Provide the (x, y) coordinate of the cell's center where the given text is located.  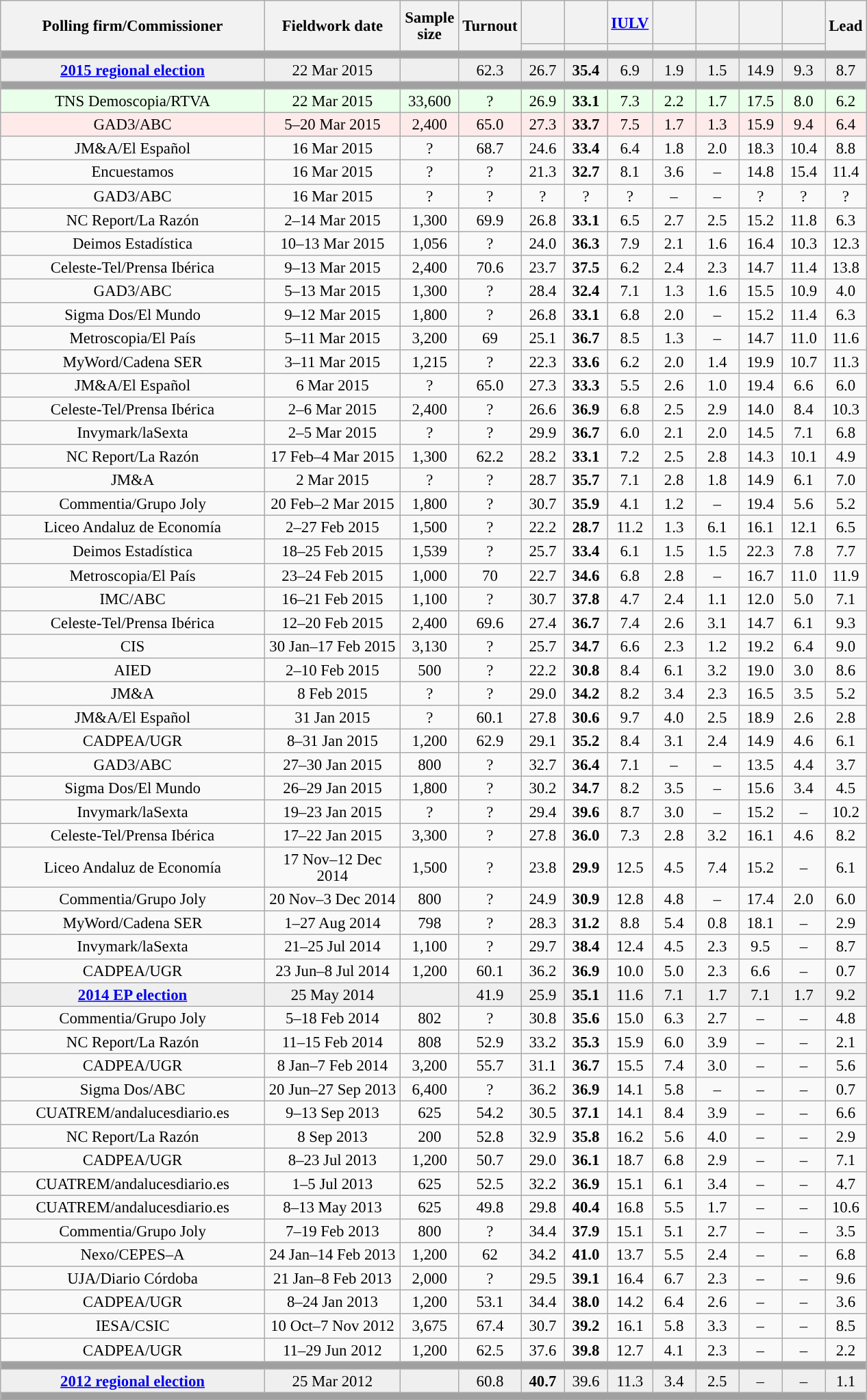
9.2 (846, 995)
16.8 (630, 1208)
9–12 Mar 2015 (332, 315)
11.8 (804, 219)
18–25 Feb 2015 (332, 552)
Fieldwork date (332, 26)
13.7 (630, 1255)
49.8 (490, 1208)
7.0 (846, 481)
23 Jun–8 Jul 2014 (332, 971)
8 Jan–7 Feb 2014 (332, 1066)
8–24 Jan 2013 (332, 1303)
69 (490, 338)
29.1 (542, 741)
Sigma Dos/ABC (133, 1089)
25 May 2014 (332, 995)
2014 EP election (133, 995)
50.7 (490, 1160)
9.7 (630, 718)
16.7 (760, 575)
1–5 Jul 2013 (332, 1184)
12.0 (760, 599)
16.2 (630, 1137)
60.8 (490, 1381)
35.8 (586, 1137)
21.3 (542, 173)
9.5 (760, 947)
200 (429, 1137)
2012 regional election (133, 1381)
31 Jan 2015 (332, 718)
62.2 (490, 456)
34.6 (586, 575)
38.0 (586, 1303)
35.6 (586, 1018)
Sample size (429, 26)
10–13 Mar 2015 (332, 244)
38.4 (586, 947)
1,000 (429, 575)
Polling firm/Commissioner (133, 26)
69.9 (490, 219)
Lead (846, 26)
2–6 Mar 2015 (332, 410)
35.1 (586, 995)
TNS Demoscopia/RTVA (133, 101)
17.4 (760, 900)
19–23 Jan 2015 (332, 812)
52.5 (490, 1184)
39.2 (586, 1326)
31.2 (586, 923)
30 Jan–17 Feb 2015 (332, 647)
2–27 Feb 2015 (332, 527)
9.4 (804, 125)
12.4 (630, 947)
33.6 (586, 362)
13.8 (846, 267)
29.4 (542, 812)
11–29 Jun 2012 (332, 1349)
54.2 (490, 1112)
2,000 (429, 1278)
8 Feb 2015 (332, 693)
26–29 Jan 2015 (332, 789)
22.7 (542, 575)
9.6 (846, 1278)
26.9 (542, 101)
37.1 (586, 1112)
IMC/ABC (133, 599)
20 Feb–2 Mar 2015 (332, 504)
6.7 (674, 1278)
19.2 (760, 647)
16–21 Feb 2015 (332, 599)
6 Mar 2015 (332, 385)
7.8 (804, 552)
62.3 (490, 70)
5–20 Mar 2015 (332, 125)
16.5 (760, 693)
24 Jan–14 Feb 2013 (332, 1255)
14.2 (630, 1303)
19.9 (760, 362)
62.9 (490, 741)
55.7 (490, 1066)
21–25 Jul 2014 (332, 947)
8–23 Jul 2013 (332, 1160)
14.3 (760, 456)
12.3 (846, 244)
15.4 (804, 173)
8.1 (630, 173)
25.9 (542, 995)
802 (429, 1018)
11–15 Feb 2014 (332, 1041)
10.4 (804, 149)
11.9 (846, 575)
8–31 Jan 2015 (332, 741)
1,215 (429, 362)
7.2 (630, 456)
IESA/CSIC (133, 1326)
12.5 (630, 867)
20 Jun–27 Sep 2013 (332, 1089)
52.9 (490, 1041)
29.5 (542, 1278)
36.4 (586, 764)
36.1 (586, 1160)
808 (429, 1041)
29.7 (542, 947)
25.1 (542, 338)
3,300 (429, 836)
26.7 (542, 70)
4.4 (804, 764)
36.3 (586, 244)
32.2 (542, 1184)
0.8 (718, 923)
5–18 Feb 2014 (332, 1018)
33,600 (429, 101)
35.2 (586, 741)
35.4 (586, 70)
5–13 Mar 2015 (332, 290)
10.1 (804, 456)
67.4 (490, 1326)
5–11 Mar 2015 (332, 338)
29.8 (542, 1208)
10.6 (846, 1208)
18.9 (760, 718)
2–5 Mar 2015 (332, 433)
9–13 Mar 2015 (332, 267)
28.4 (542, 290)
18.1 (760, 923)
17 Nov–12 Dec 2014 (332, 867)
39.8 (586, 1349)
AIED (133, 670)
7.5 (630, 125)
17–22 Jan 2015 (332, 836)
5.4 (674, 923)
Nexo/CEPES–A (133, 1255)
26.6 (542, 410)
27.4 (542, 622)
7.7 (846, 552)
37.8 (586, 599)
UJA/Diario Córdoba (133, 1278)
24.6 (542, 149)
17.5 (760, 101)
33.3 (586, 385)
2 Mar 2015 (332, 481)
37.9 (586, 1232)
52.8 (490, 1137)
17 Feb–4 Mar 2015 (332, 456)
30.2 (542, 789)
2–10 Feb 2015 (332, 670)
62.5 (490, 1349)
14.8 (760, 173)
1,056 (429, 244)
10.2 (846, 812)
41.9 (490, 995)
4.9 (846, 456)
12.7 (630, 1349)
21 Jan–8 Feb 2013 (332, 1278)
41.0 (586, 1255)
27–30 Jan 2015 (332, 764)
7.9 (630, 244)
CIS (133, 647)
10 Oct–7 Nov 2012 (332, 1326)
23.8 (542, 867)
8.6 (846, 670)
3,675 (429, 1326)
8–13 May 2013 (332, 1208)
32.9 (542, 1137)
8.0 (804, 101)
70.6 (490, 267)
12–20 Feb 2015 (332, 622)
68.7 (490, 149)
9.0 (846, 647)
18.7 (630, 1160)
12.1 (804, 527)
40.4 (586, 1208)
6.9 (630, 70)
IULV (630, 22)
33.7 (586, 125)
2–14 Mar 2015 (332, 219)
3.7 (846, 764)
1.9 (674, 70)
14.5 (760, 433)
35.9 (586, 504)
9–13 Sep 2013 (332, 1112)
37.6 (542, 1349)
12.8 (630, 900)
35.7 (586, 481)
28.3 (542, 923)
1–27 Aug 2014 (332, 923)
39.1 (586, 1278)
2015 regional election (133, 70)
30.9 (586, 900)
62 (490, 1255)
798 (429, 923)
31.1 (542, 1066)
8 Sep 2013 (332, 1137)
10.7 (804, 362)
5.1 (674, 1232)
3–11 Mar 2015 (332, 362)
7–19 Feb 2013 (332, 1232)
11.2 (630, 527)
Turnout (490, 26)
Encuestamos (133, 173)
36.0 (586, 836)
30.5 (542, 1112)
24.9 (542, 900)
70 (490, 575)
10.9 (804, 290)
23.7 (542, 267)
24.0 (542, 244)
14.0 (760, 410)
13.5 (760, 764)
53.1 (490, 1303)
6,400 (429, 1089)
500 (429, 670)
28.2 (542, 456)
40.7 (542, 1381)
32.4 (586, 290)
1,539 (429, 552)
33.2 (542, 1041)
3,130 (429, 647)
25 Mar 2012 (332, 1381)
69.6 (490, 622)
30.6 (586, 718)
23–24 Feb 2015 (332, 575)
10.0 (630, 971)
15.0 (630, 1018)
20 Nov–3 Dec 2014 (332, 900)
1.4 (718, 362)
37.5 (586, 267)
19.0 (760, 670)
15.6 (760, 789)
3.3 (718, 1326)
18.3 (760, 149)
1.0 (718, 385)
35.3 (586, 1041)
